Pinpoint the cell where the given text exists, returning its (X, Y) midpoint coordinate. 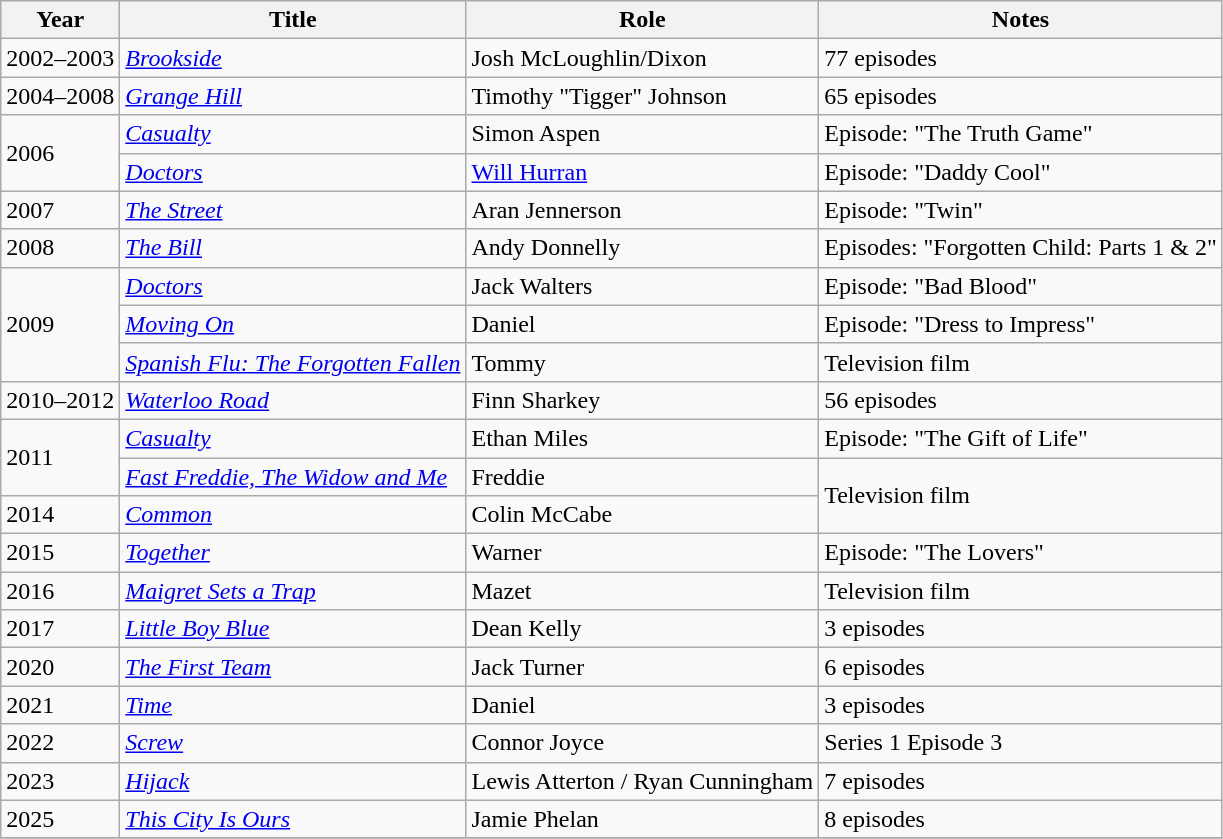
2015 (60, 553)
Josh McLoughlin/Dixon (642, 58)
Waterloo Road (293, 400)
77 episodes (1021, 58)
Episode: "Bad Blood" (1021, 286)
The First Team (293, 667)
2008 (60, 248)
Episode: "The Truth Game" (1021, 134)
2023 (60, 781)
Screw (293, 743)
Title (293, 20)
Episode: "Daddy Cool" (1021, 172)
2017 (60, 629)
Freddie (642, 477)
7 episodes (1021, 781)
Ethan Miles (642, 438)
Series 1 Episode 3 (1021, 743)
8 episodes (1021, 819)
Dean Kelly (642, 629)
Episode: "Dress to Impress" (1021, 324)
Time (293, 705)
Colin McCabe (642, 515)
Jack Turner (642, 667)
Moving On (293, 324)
56 episodes (1021, 400)
2009 (60, 324)
2021 (60, 705)
Together (293, 553)
Maigret Sets a Trap (293, 591)
2022 (60, 743)
Simon Aspen (642, 134)
Aran Jennerson (642, 210)
Role (642, 20)
Episode: "Twin" (1021, 210)
Little Boy Blue (293, 629)
2006 (60, 153)
2010–2012 (60, 400)
Fast Freddie, The Widow and Me (293, 477)
Brookside (293, 58)
Episodes: "Forgotten Child: Parts 1 & 2" (1021, 248)
2004–2008 (60, 96)
65 episodes (1021, 96)
Notes (1021, 20)
Will Hurran (642, 172)
Hijack (293, 781)
6 episodes (1021, 667)
Tommy (642, 362)
Warner (642, 553)
Spanish Flu: The Forgotten Fallen (293, 362)
2011 (60, 457)
2020 (60, 667)
2007 (60, 210)
Finn Sharkey (642, 400)
Connor Joyce (642, 743)
2002–2003 (60, 58)
Andy Donnelly (642, 248)
Jack Walters (642, 286)
The Street (293, 210)
2016 (60, 591)
This City Is Ours (293, 819)
The Bill (293, 248)
Timothy "Tigger" Johnson (642, 96)
Common (293, 515)
2014 (60, 515)
Lewis Atterton / Ryan Cunningham (642, 781)
Episode: "The Gift of Life" (1021, 438)
Year (60, 20)
Mazet (642, 591)
Jamie Phelan (642, 819)
2025 (60, 819)
Episode: "The Lovers" (1021, 553)
Grange Hill (293, 96)
